For the text-containing cell, return its midpoint in [x, y] coordinate format. 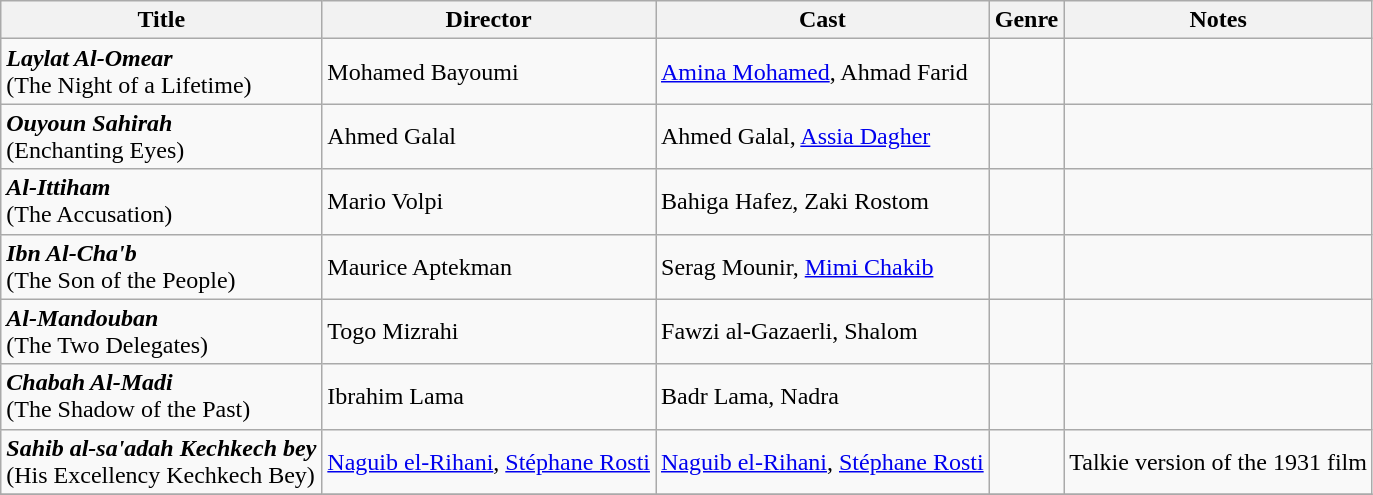
Ibn Al-Cha'b (The Son of the People) [162, 266]
Director [489, 20]
Cast [823, 20]
Title [162, 20]
Ouyoun Sahirah (Enchanting Eyes) [162, 136]
Ahmed Galal, Assia Dagher [823, 136]
Mohamed Bayoumi [489, 72]
Sahib al-sa'adah Kechkech bey (His Excellency Kechkech Bey) [162, 462]
Bahiga Hafez, Zaki Rostom [823, 202]
Al-Ittiham (The Accusation) [162, 202]
Serag Mounir, Mimi Chakib [823, 266]
Chabah Al-Madi (The Shadow of the Past) [162, 396]
Genre [1026, 20]
Badr Lama, Nadra [823, 396]
Maurice Aptekman [489, 266]
Mario Volpi [489, 202]
Ahmed Galal [489, 136]
Ibrahim Lama [489, 396]
Fawzi al-Gazaerli, Shalom [823, 332]
Togo Mizrahi [489, 332]
Notes [1218, 20]
Laylat Al-Omear (The Night of a Lifetime) [162, 72]
Amina Mohamed, Ahmad Farid [823, 72]
Talkie version of the 1931 film [1218, 462]
Al-Mandouban (The Two Delegates) [162, 332]
